Pinpoint the cell where the given text exists, returning its [X, Y] midpoint coordinate. 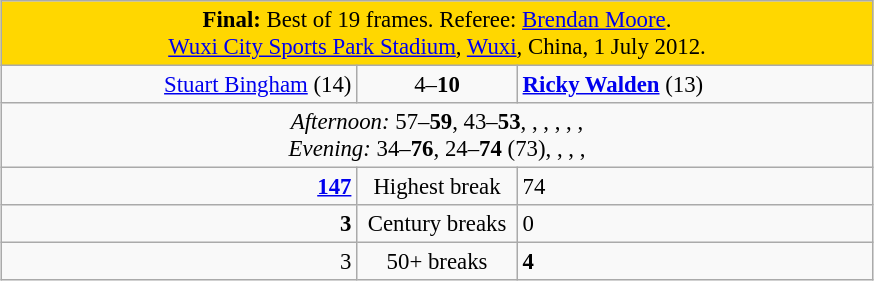
50+ breaks [438, 262]
Century breaks [438, 224]
Stuart Bingham (14) [179, 85]
Afternoon: 57–59, 43–53, , , , , , Evening: 34–76, 24–74 (73), , , , [437, 136]
0 [695, 224]
Highest break [438, 187]
Final: Best of 19 frames. Referee: Brendan Moore.Wuxi City Sports Park Stadium, Wuxi, China, 1 July 2012. [437, 34]
147 [179, 187]
Ricky Walden (13) [695, 85]
4–10 [438, 85]
74 [695, 187]
4 [695, 262]
